Scan for the cell matching the given text and deliver its [X, Y] coordinate at center. 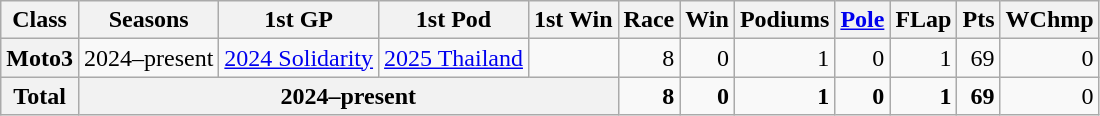
FLap [924, 20]
Moto3 [40, 58]
Podiums [784, 20]
Win [708, 20]
1st Pod [454, 20]
Race [649, 20]
Class [40, 20]
2025 Thailand [454, 58]
1st GP [299, 20]
Pts [978, 20]
2024 Solidarity [299, 58]
1st Win [573, 20]
Total [40, 96]
Pole [862, 20]
WChmp [1050, 20]
Seasons [148, 20]
